Determine the (X, Y) coordinate at the center of the cell enclosing the given text.  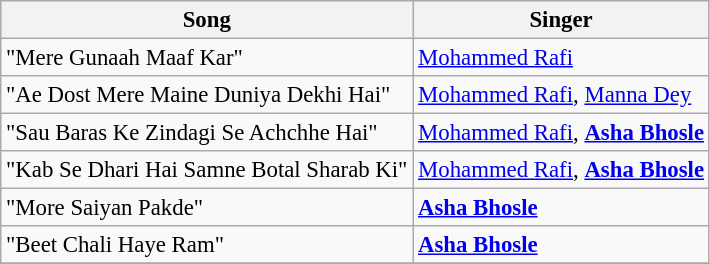
"Mere Gunaah Maaf Kar" (207, 58)
"Kab Se Dhari Hai Samne Botal Sharab Ki" (207, 170)
"Beet Chali Haye Ram" (207, 245)
"More Saiyan Pakde" (207, 208)
"Sau Baras Ke Zindagi Se Achchhe Hai" (207, 133)
Mohammed Rafi, Manna Dey (562, 95)
"Ae Dost Mere Maine Duniya Dekhi Hai" (207, 95)
Singer (562, 20)
Song (207, 20)
Mohammed Rafi (562, 58)
